Extract the (x, y) coordinate from the center of the cell holding the provided text.  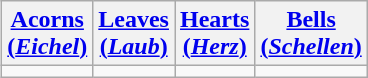
Bells(Schellen) (311, 34)
Acorns(Eichel) (48, 34)
Hearts(Herz) (214, 34)
Leaves(Laub) (134, 34)
